Capture the cell that displays the provided text and extract its [X, Y] central coordinate. 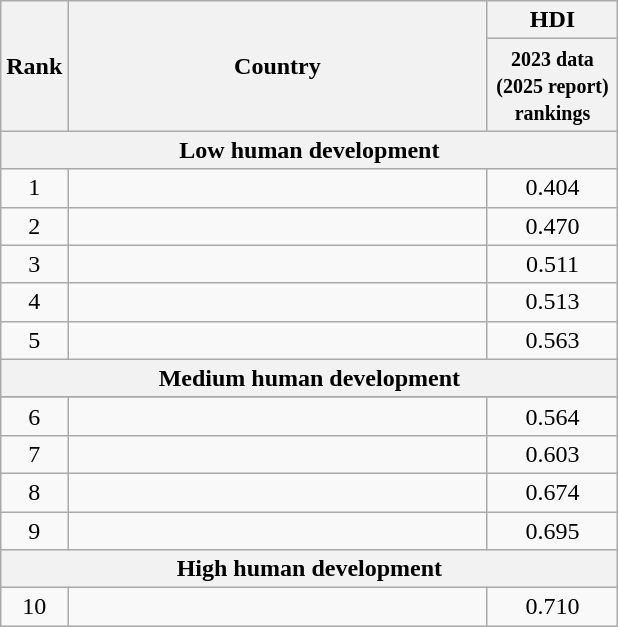
0.404 [552, 188]
0.674 [552, 492]
0.564 [552, 416]
0.513 [552, 302]
6 [34, 416]
5 [34, 340]
1 [34, 188]
9 [34, 531]
Country [278, 66]
0.710 [552, 607]
HDI [552, 20]
10 [34, 607]
Low human development [310, 150]
0.603 [552, 454]
8 [34, 492]
0.695 [552, 531]
2023 data (2025 report) rankings [552, 85]
7 [34, 454]
Medium human development [310, 378]
0.470 [552, 226]
0.511 [552, 264]
2 [34, 226]
High human development [310, 569]
3 [34, 264]
4 [34, 302]
0.563 [552, 340]
Rank [34, 66]
